For the text-containing cell, return its midpoint in (x, y) coordinate format. 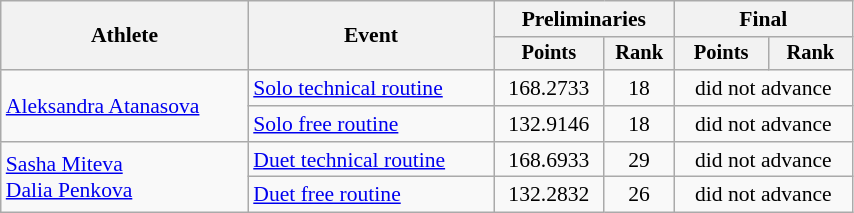
Athlete (124, 36)
132.9146 (550, 124)
Aleksandra Atanasova (124, 106)
Solo technical routine (370, 88)
Final (763, 19)
Sasha Miteva Dalia Penkova (124, 178)
Event (370, 36)
168.2733 (550, 88)
132.2832 (550, 195)
Solo free routine (370, 124)
168.6933 (550, 160)
Duet technical routine (370, 160)
Preliminaries (584, 19)
Duet free routine (370, 195)
29 (639, 160)
26 (639, 195)
